For the text-containing cell, return its midpoint in [x, y] coordinate format. 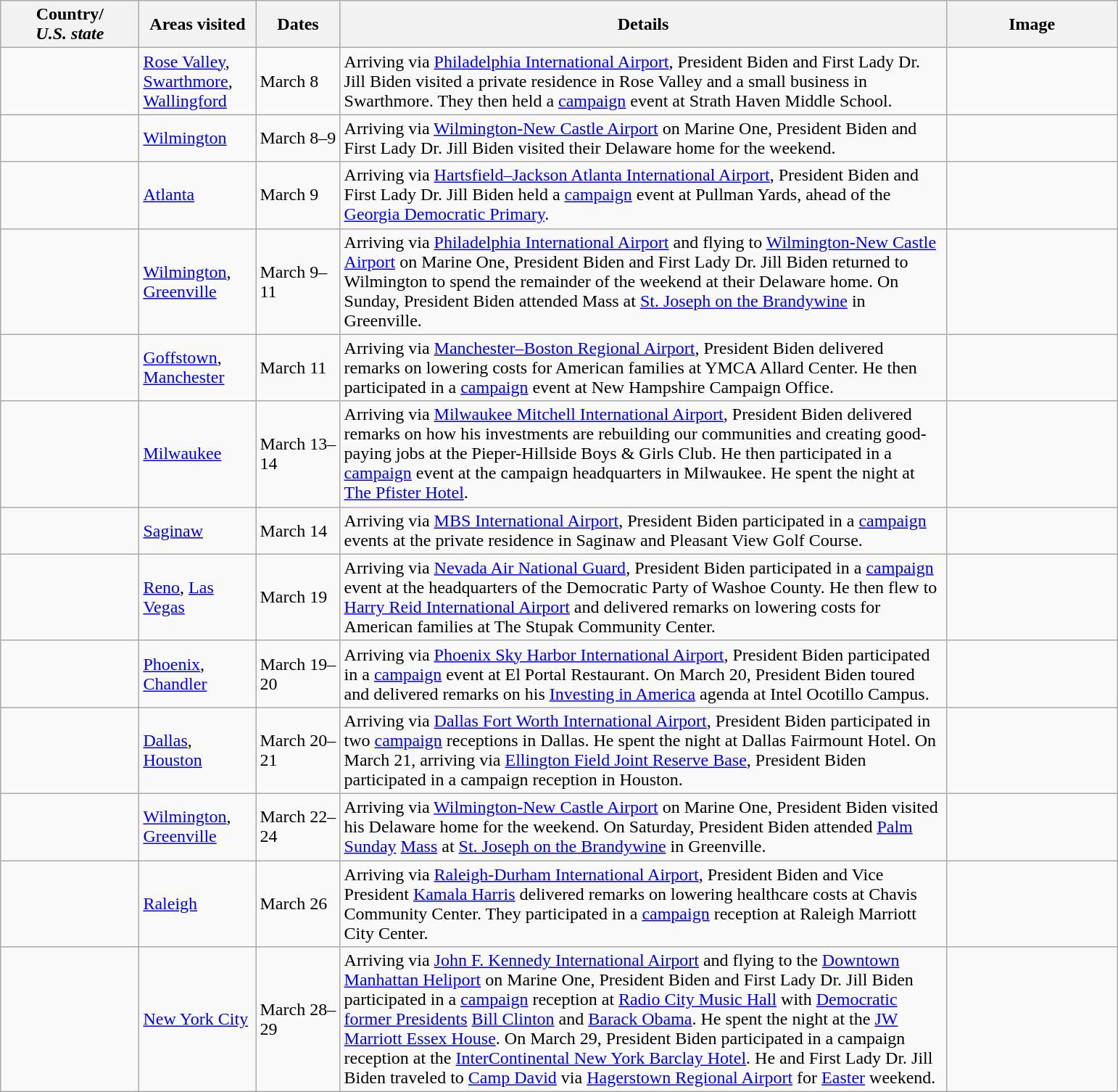
March 19–20 [298, 674]
Raleigh [197, 903]
Country/U.S. state [70, 25]
March 19 [298, 597]
March 13–14 [298, 454]
Areas visited [197, 25]
March 8 [298, 81]
Arriving via Wilmington-New Castle Airport on Marine One, President Biden and First Lady Dr. Jill Biden visited their Delaware home for the weekend. [643, 138]
March 8–9 [298, 138]
March 26 [298, 903]
New York City [197, 1019]
Image [1032, 25]
Atlanta [197, 195]
Wilmington [197, 138]
March 14 [298, 531]
Dates [298, 25]
Milwaukee [197, 454]
Phoenix, Chandler [197, 674]
March 28–29 [298, 1019]
Dallas, Houston [197, 750]
Rose Valley, Swarthmore, Wallingford [197, 81]
March 22–24 [298, 827]
March 11 [298, 368]
March 9 [298, 195]
Details [643, 25]
March 9–11 [298, 281]
Goffstown, Manchester [197, 368]
March 20–21 [298, 750]
Reno, Las Vegas [197, 597]
Saginaw [197, 531]
